Provide the [x, y] coordinate of the cell's center where the given text is located.  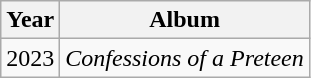
Confessions of a Preteen [184, 58]
Year [30, 20]
2023 [30, 58]
Album [184, 20]
